Pinpoint the cell where the given text exists, returning its [x, y] midpoint coordinate. 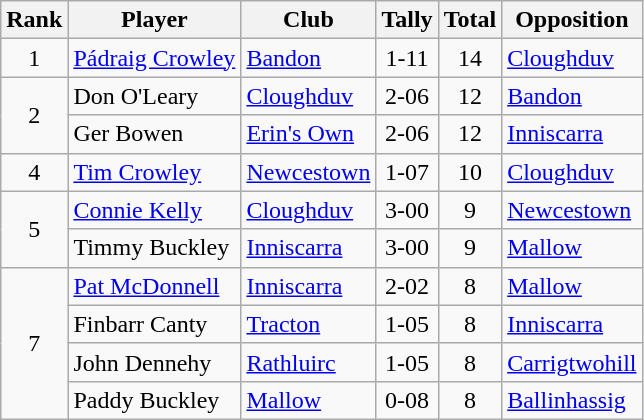
Rank [34, 20]
4 [34, 172]
14 [470, 58]
Paddy Buckley [154, 400]
Tracton [308, 324]
John Dennehy [154, 362]
Timmy Buckley [154, 248]
2-02 [407, 286]
Club [308, 20]
Ballinhassig [572, 400]
0-08 [407, 400]
Total [470, 20]
Player [154, 20]
1-11 [407, 58]
Pat McDonnell [154, 286]
Erin's Own [308, 134]
10 [470, 172]
Rathluirc [308, 362]
1 [34, 58]
Pádraig Crowley [154, 58]
2 [34, 115]
Opposition [572, 20]
Carrigtwohill [572, 362]
Connie Kelly [154, 210]
Ger Bowen [154, 134]
Tally [407, 20]
Don O'Leary [154, 96]
7 [34, 343]
Finbarr Canty [154, 324]
1-07 [407, 172]
Tim Crowley [154, 172]
5 [34, 229]
